Detect which cell encompasses the target text, then output its [X, Y] center coordinate. 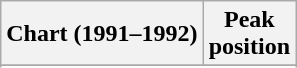
Chart (1991–1992) [102, 34]
Peakposition [249, 34]
